Search for the cell housing the specified text and yield its [X, Y] center coordinate. 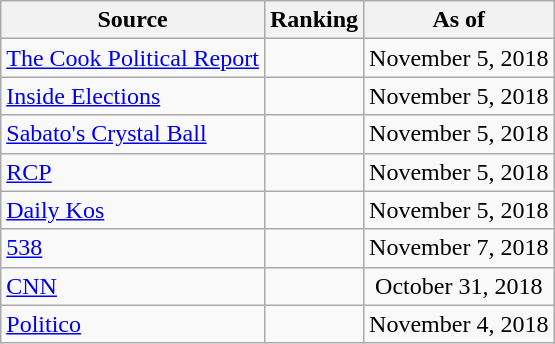
538 [133, 248]
RCP [133, 172]
CNN [133, 286]
Inside Elections [133, 96]
Politico [133, 324]
The Cook Political Report [133, 58]
November 4, 2018 [459, 324]
As of [459, 20]
November 7, 2018 [459, 248]
Sabato's Crystal Ball [133, 134]
October 31, 2018 [459, 286]
Daily Kos [133, 210]
Source [133, 20]
Ranking [314, 20]
